Capture the cell that displays the provided text and extract its (X, Y) central coordinate. 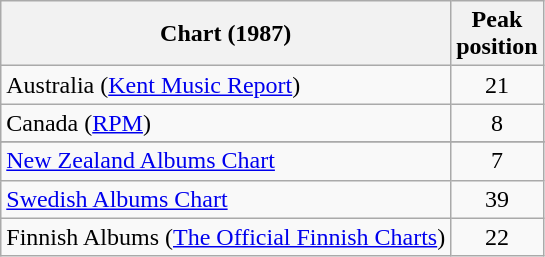
7 (497, 161)
Canada (RPM) (226, 123)
Australia (Kent Music Report) (226, 85)
Finnish Albums (The Official Finnish Charts) (226, 237)
39 (497, 199)
21 (497, 85)
Chart (1987) (226, 34)
8 (497, 123)
Swedish Albums Chart (226, 199)
22 (497, 237)
New Zealand Albums Chart (226, 161)
Peakposition (497, 34)
